Pinpoint the cell where the given text exists, returning its (x, y) midpoint coordinate. 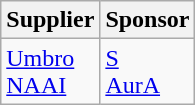
Sponsor (148, 20)
S AurA (148, 72)
Umbro NAAI (50, 72)
Supplier (50, 20)
